Search for the cell housing the specified text and yield its [X, Y] center coordinate. 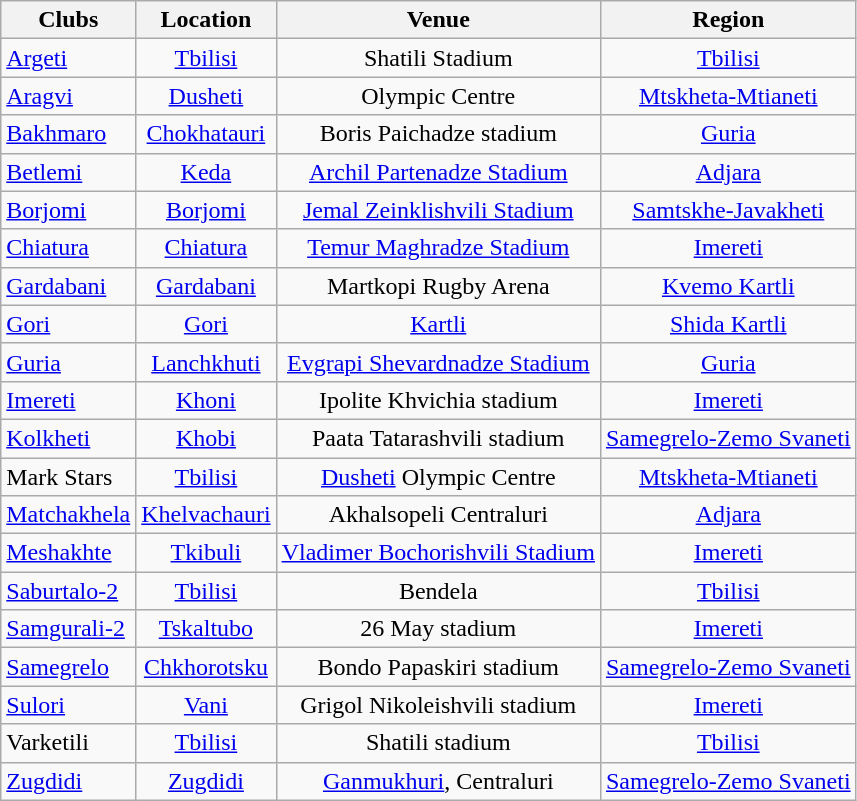
Meshakhte [68, 553]
26 May stadium [438, 629]
Shatili Stadium [438, 58]
Paata Tatarashvili stadium [438, 438]
Clubs [68, 20]
Region [728, 20]
Boris Paichadze stadium [438, 134]
Location [206, 20]
Mark Stars [68, 477]
Samegrelo [68, 667]
Venue [438, 20]
Dusheti Olympic Centre [438, 477]
Martkopi Rugby Arena [438, 286]
Varketili [68, 743]
Chkhorotsku [206, 667]
Samtskhe-Javakheti [728, 210]
Khobi [206, 438]
Shida Kartli [728, 324]
Tskaltubo [206, 629]
Shatili stadium [438, 743]
Ganmukhuri, Centraluri [438, 781]
Grigol Nikoleishvili stadium [438, 705]
Saburtalo-2 [68, 591]
Tkibuli [206, 553]
Ipolite Khvichia stadium [438, 400]
Khelvachauri [206, 515]
Argeti [68, 58]
Kartli [438, 324]
Olympic Centre [438, 96]
Vani [206, 705]
Bendela [438, 591]
Sulori [68, 705]
Kvemo Kartli [728, 286]
Temur Maghradze Stadium [438, 248]
Dusheti [206, 96]
Bondo Papaskiri stadium [438, 667]
Jemal Zeinklishvili Stadium [438, 210]
Betlemi [68, 172]
Archil Partenadze Stadium [438, 172]
Chokhatauri [206, 134]
Keda [206, 172]
Aragvi [68, 96]
Lanchkhuti [206, 362]
Kolkheti [68, 438]
Evgrapi Shevardnadze Stadium [438, 362]
Matchakhela [68, 515]
Akhalsopeli Centraluri [438, 515]
Vladimer Bochorishvili Stadium [438, 553]
Khoni [206, 400]
Samgurali-2 [68, 629]
Bakhmaro [68, 134]
